Detect which cell encompasses the target text, then output its (X, Y) center coordinate. 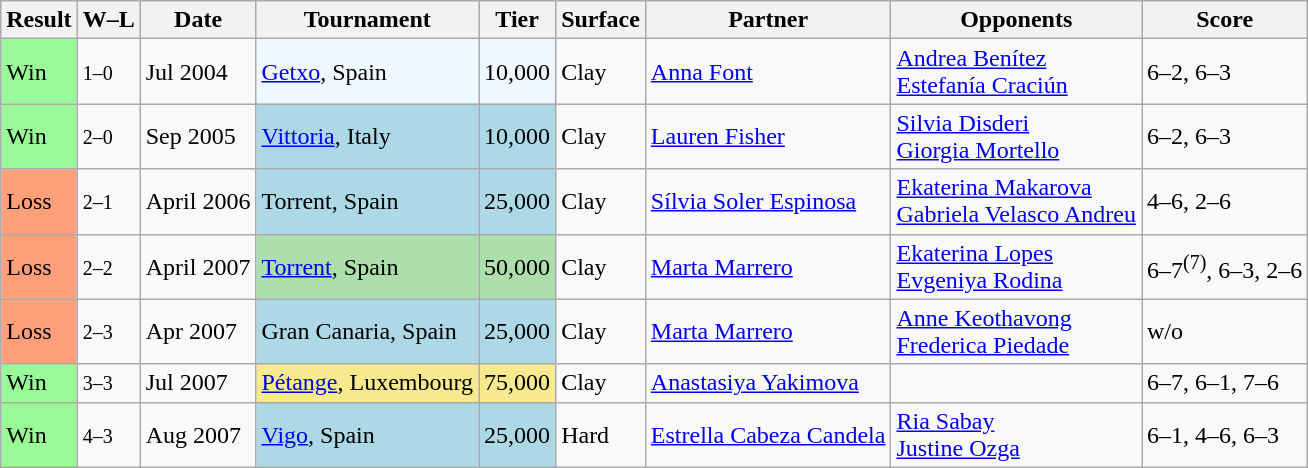
Tournament (368, 20)
50,000 (518, 266)
Vigo, Spain (368, 434)
Estrella Cabeza Candela (768, 434)
2–1 (108, 202)
75,000 (518, 383)
Anne Keothavong Frederica Piedade (1016, 332)
April 2006 (198, 202)
2–3 (108, 332)
1–0 (108, 72)
Silvia Disderi Giorgia Mortello (1016, 136)
Anna Font (768, 72)
4–6, 2–6 (1225, 202)
Partner (768, 20)
Hard (601, 434)
Andrea Benítez Estefanía Craciún (1016, 72)
6–7(7), 6–3, 2–6 (1225, 266)
Ekaterina Makarova Gabriela Velasco Andreu (1016, 202)
w/o (1225, 332)
Lauren Fisher (768, 136)
Aug 2007 (198, 434)
Result (39, 20)
Opponents (1016, 20)
Anastasiya Yakimova (768, 383)
Score (1225, 20)
Sep 2005 (198, 136)
Apr 2007 (198, 332)
Ekaterina Lopes Evgeniya Rodina (1016, 266)
4–3 (108, 434)
3–3 (108, 383)
Surface (601, 20)
Tier (518, 20)
Pétange, Luxembourg (368, 383)
Gran Canaria, Spain (368, 332)
Date (198, 20)
6–1, 4–6, 6–3 (1225, 434)
April 2007 (198, 266)
Sílvia Soler Espinosa (768, 202)
Ria Sabay Justine Ozga (1016, 434)
2–2 (108, 266)
Jul 2007 (198, 383)
Getxo, Spain (368, 72)
W–L (108, 20)
Vittoria, Italy (368, 136)
Jul 2004 (198, 72)
2–0 (108, 136)
6–7, 6–1, 7–6 (1225, 383)
